For the text-containing cell, return its midpoint in [X, Y] coordinate format. 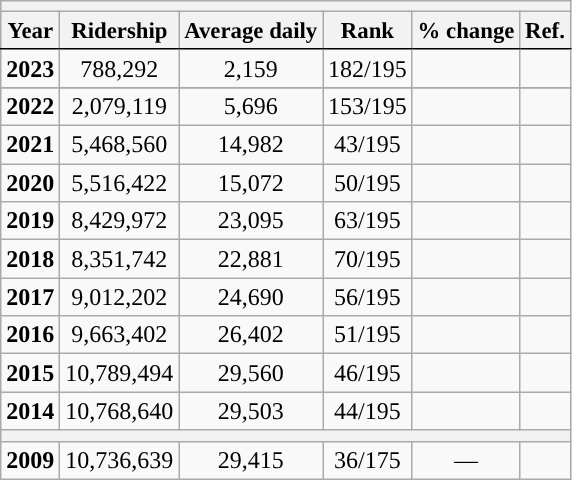
50/195 [368, 183]
43/195 [368, 145]
182/195 [368, 68]
9,663,402 [120, 335]
2018 [30, 259]
46/195 [368, 373]
Year [30, 31]
14,982 [251, 145]
56/195 [368, 297]
15,072 [251, 183]
2023 [30, 68]
26,402 [251, 335]
23,095 [251, 221]
10,789,494 [120, 373]
Average daily [251, 31]
2,079,119 [120, 106]
63/195 [368, 221]
2021 [30, 145]
2019 [30, 221]
153/195 [368, 106]
8,429,972 [120, 221]
51/195 [368, 335]
44/195 [368, 411]
8,351,742 [120, 259]
Ref. [545, 31]
22,881 [251, 259]
2009 [30, 460]
10,768,640 [120, 411]
5,696 [251, 106]
2,159 [251, 68]
2016 [30, 335]
5,516,422 [120, 183]
9,012,202 [120, 297]
5,468,560 [120, 145]
Ridership [120, 31]
— [466, 460]
2020 [30, 183]
2014 [30, 411]
2017 [30, 297]
Rank [368, 31]
10,736,639 [120, 460]
2015 [30, 373]
2022 [30, 106]
29,415 [251, 460]
36/175 [368, 460]
24,690 [251, 297]
70/195 [368, 259]
% change [466, 31]
29,560 [251, 373]
788,292 [120, 68]
29,503 [251, 411]
